Identify which cell holds the provided text, then report its (x, y) central coordinate. 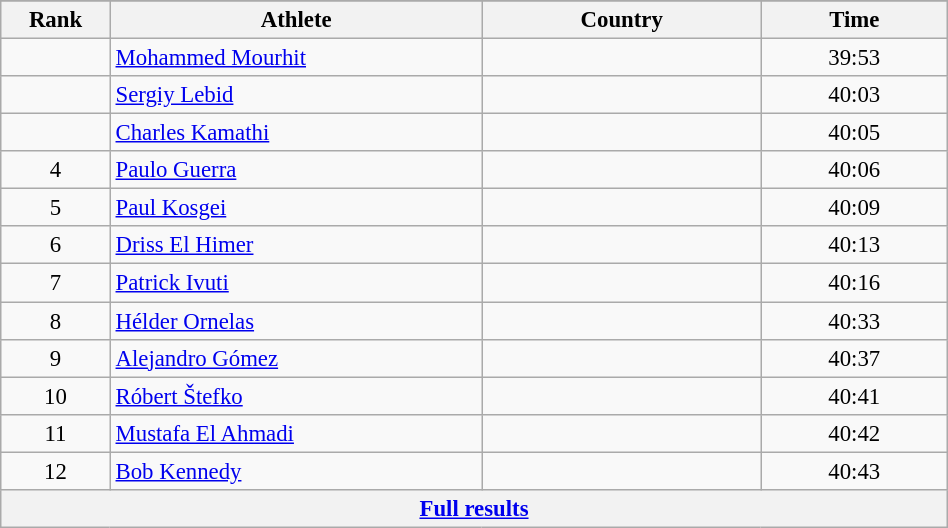
Athlete (296, 20)
5 (56, 208)
Country (622, 20)
40:13 (854, 245)
6 (56, 245)
Driss El Himer (296, 245)
40:09 (854, 208)
40:06 (854, 170)
39:53 (854, 58)
9 (56, 358)
40:37 (854, 358)
40:16 (854, 283)
Charles Kamathi (296, 133)
8 (56, 321)
10 (56, 396)
40:03 (854, 95)
Alejandro Gómez (296, 358)
Sergiy Lebid (296, 95)
Paul Kosgei (296, 208)
40:41 (854, 396)
40:05 (854, 133)
40:42 (854, 433)
40:43 (854, 471)
Hélder Ornelas (296, 321)
Full results (474, 509)
Mustafa El Ahmadi (296, 433)
7 (56, 283)
Rank (56, 20)
Patrick Ivuti (296, 283)
4 (56, 170)
Time (854, 20)
40:33 (854, 321)
Mohammed Mourhit (296, 58)
11 (56, 433)
Bob Kennedy (296, 471)
Róbert Štefko (296, 396)
Paulo Guerra (296, 170)
12 (56, 471)
